Extract the [x, y] coordinate from the center of the cell holding the provided text.  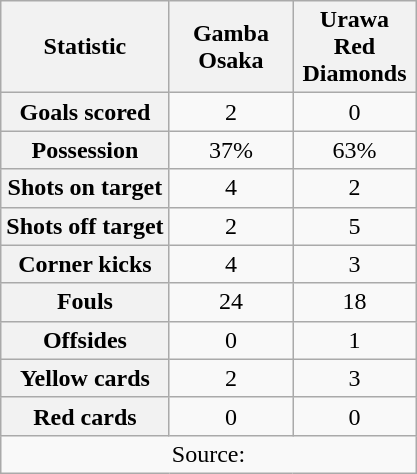
Offsides [85, 340]
Corner kicks [85, 264]
Goals scored [85, 112]
Source: [209, 454]
Possession [85, 150]
Gamba Osaka [231, 47]
24 [231, 302]
37% [231, 150]
5 [355, 226]
Red cards [85, 416]
Urawa Red Diamonds [355, 47]
1 [355, 340]
Fouls [85, 302]
Yellow cards [85, 378]
Statistic [85, 47]
18 [355, 302]
63% [355, 150]
Shots off target [85, 226]
Shots on target [85, 188]
